Determine the [x, y] coordinate at the center of the cell enclosing the given text.  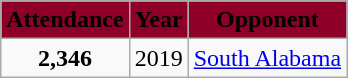
Opponent [267, 20]
Year [158, 20]
Attendance [65, 20]
South Alabama [267, 58]
2,346 [65, 58]
2019 [158, 58]
